Determine the [X, Y] coordinate at the center of the cell enclosing the given text.  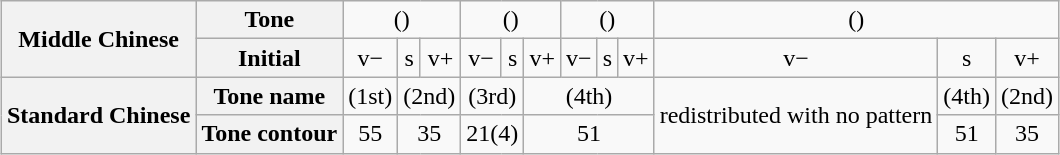
redistributed with no pattern [796, 115]
(1st) [370, 96]
Middle Chinese [98, 39]
Tone name [270, 96]
Initial [270, 58]
Tone [270, 20]
Standard Chinese [98, 115]
21(4) [492, 134]
Tone contour [270, 134]
(3rd) [492, 96]
55 [370, 134]
